Determine the [x, y] coordinate at the center of the cell enclosing the given text.  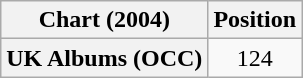
UK Albums (OCC) [104, 58]
Position [255, 20]
124 [255, 58]
Chart (2004) [104, 20]
